From the cell containing the given text, extract its center point as (X, Y) coordinate. 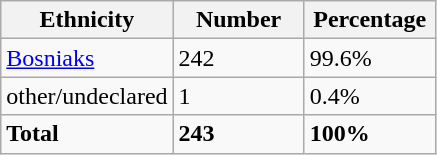
Bosniaks (87, 58)
99.6% (370, 58)
243 (238, 134)
other/undeclared (87, 96)
Percentage (370, 20)
0.4% (370, 96)
Number (238, 20)
Ethnicity (87, 20)
Total (87, 134)
100% (370, 134)
242 (238, 58)
1 (238, 96)
